Identify which cell holds the provided text, then report its (x, y) central coordinate. 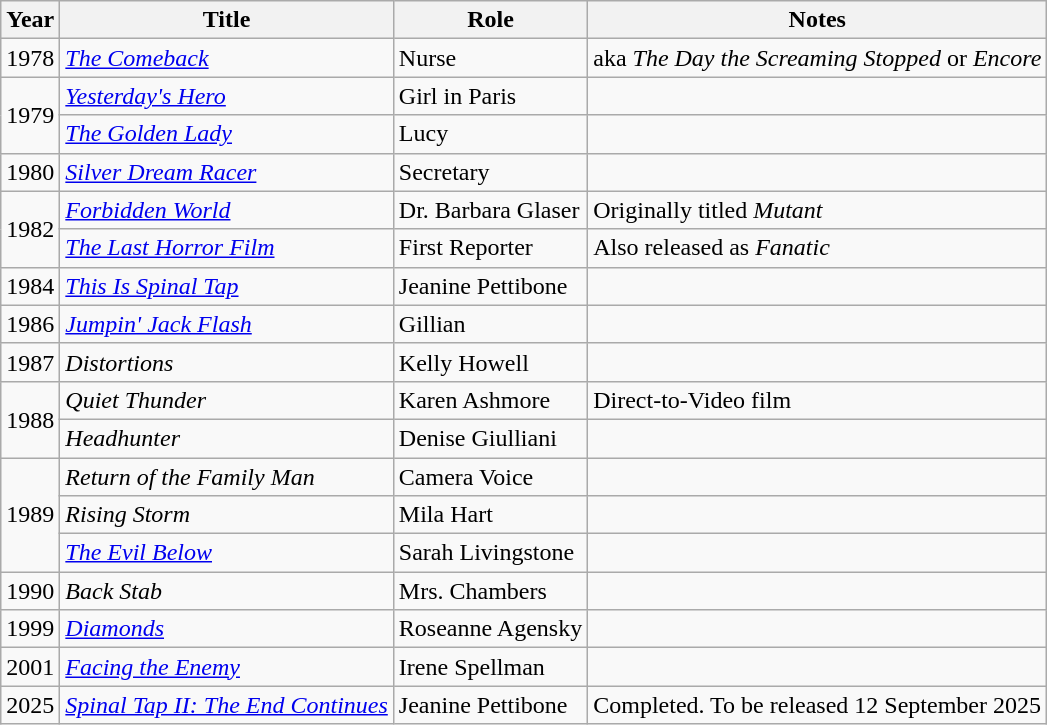
Silver Dream Racer (227, 172)
Diamonds (227, 629)
Notes (818, 20)
2025 (30, 705)
1978 (30, 58)
Lucy (490, 134)
Secretary (490, 172)
Jumpin' Jack Flash (227, 324)
1979 (30, 115)
1982 (30, 229)
Girl in Paris (490, 96)
aka The Day the Screaming Stopped or Encore (818, 58)
Rising Storm (227, 515)
The Comeback (227, 58)
Gillian (490, 324)
Title (227, 20)
Return of the Family Man (227, 477)
Irene Spellman (490, 667)
Facing the Enemy (227, 667)
The Golden Lady (227, 134)
This Is Spinal Tap (227, 286)
1986 (30, 324)
Completed. To be released 12 September 2025 (818, 705)
Kelly Howell (490, 362)
Mrs. Chambers (490, 591)
Dr. Barbara Glaser (490, 210)
Originally titled Mutant (818, 210)
Denise Giulliani (490, 438)
Distortions (227, 362)
Quiet Thunder (227, 400)
1990 (30, 591)
Nurse (490, 58)
Back Stab (227, 591)
1988 (30, 419)
1980 (30, 172)
Headhunter (227, 438)
First Reporter (490, 248)
Spinal Tap II: The End Continues (227, 705)
The Evil Below (227, 553)
1989 (30, 515)
1984 (30, 286)
Role (490, 20)
Sarah Livingstone (490, 553)
The Last Horror Film (227, 248)
Also released as Fanatic (818, 248)
1999 (30, 629)
Yesterday's Hero (227, 96)
2001 (30, 667)
Roseanne Agensky (490, 629)
Camera Voice (490, 477)
Karen Ashmore (490, 400)
1987 (30, 362)
Mila Hart (490, 515)
Forbidden World (227, 210)
Direct-to-Video film (818, 400)
Year (30, 20)
